Extract the (X, Y) coordinate from the center of the cell holding the provided text.  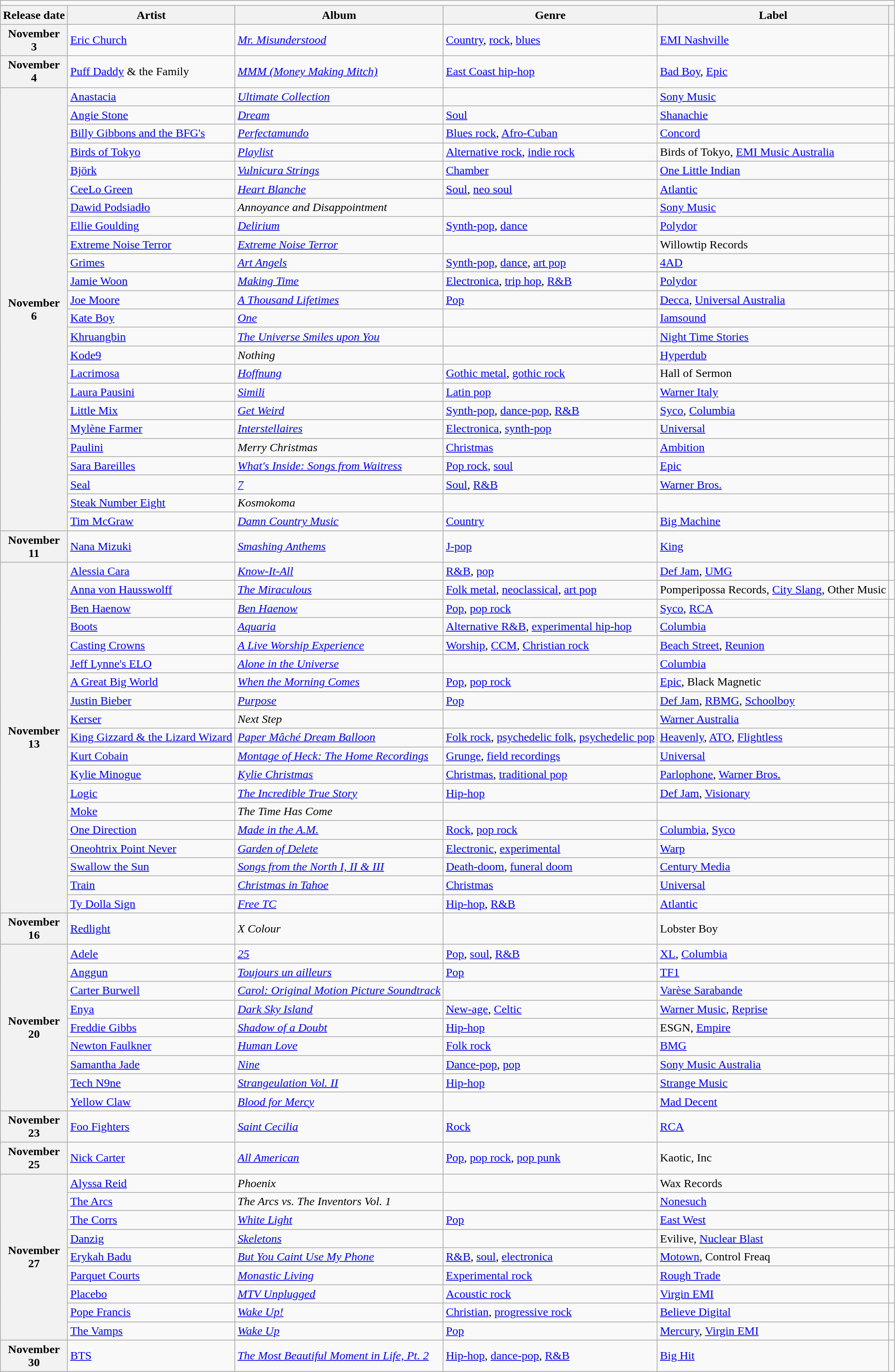
November3 (34, 40)
MMM (Money Making Mitch) (339, 72)
Nine (339, 1064)
Worship, CCM, Christian rock (550, 645)
TF1 (773, 972)
Beach Street, Reunion (773, 645)
Strangeulation Vol. II (339, 1083)
When the Morning Comes (339, 682)
Soul, neo soul (550, 189)
Billy Gibbons and the BFG's (151, 133)
Epic, Black Magnetic (773, 682)
Hip-hop, dance-pop, R&B (550, 1356)
Merry Christmas (339, 447)
November13 (34, 737)
Songs from the North I, II & III (339, 867)
Folk rock, psychedelic folk, psychedelic pop (550, 737)
Nick Carter (151, 1158)
Redlight (151, 929)
ESGN, Empire (773, 1028)
Album (339, 15)
Parlophone, Warner Bros. (773, 774)
Warner Italy (773, 392)
Def Jam, UMG (773, 572)
BTS (151, 1356)
New-age, Celtic (550, 1009)
Get Weird (339, 410)
Lobster Boy (773, 929)
Grunge, field recordings (550, 756)
Annoyance and Disappointment (339, 207)
X Colour (339, 929)
Casting Crowns (151, 645)
Pope Francis (151, 1312)
R&B, soul, electronica (550, 1257)
Samantha Jade (151, 1064)
Country, rock, blues (550, 40)
Pop, pop rock, pop punk (550, 1158)
EMI Nashville (773, 40)
Khruangbin (151, 337)
Ty Dolla Sign (151, 904)
Swallow the Sun (151, 867)
Synth-pop, dance (550, 226)
Believe Digital (773, 1312)
Freddie Gibbs (151, 1028)
Danzig (151, 1239)
November4 (34, 72)
Birds of Tokyo, EMI Music Australia (773, 152)
Def Jam, Visionary (773, 793)
Kerser (151, 719)
Gothic metal, gothic rock (550, 374)
Laura Pausini (151, 392)
Dance-pop, pop (550, 1064)
Warner Bros. (773, 484)
Columbia, Syco (773, 830)
Electronic, experimental (550, 849)
Perfectamundo (339, 133)
Pomperipossa Records, City Slang, Other Music (773, 590)
Damn Country Music (339, 521)
Joe Moore (151, 300)
Björk (151, 170)
Yellow Claw (151, 1101)
Big Machine (773, 521)
Nana Mizuki (151, 546)
King (773, 546)
Puff Daddy & the Family (151, 72)
November11 (34, 546)
Heavenly, ATO, Flightless (773, 737)
Mylène Farmer (151, 429)
Kosmokoma (339, 503)
Synth-pop, dance, art pop (550, 263)
Adele (151, 954)
East West (773, 1220)
One Direction (151, 830)
Hip-hop, R&B (550, 904)
Anastacia (151, 97)
Saint Cecilia (339, 1127)
Night Time Stories (773, 337)
Christmas in Tahoe (339, 885)
Lacrimosa (151, 374)
Motown, Control Freaq (773, 1257)
J-pop (550, 546)
Mercury, Virgin EMI (773, 1331)
Next Step (339, 719)
CeeLo Green (151, 189)
What's Inside: Songs from Waitress (339, 466)
Made in the A.M. (339, 830)
Pop rock, soul (550, 466)
November6 (34, 309)
Syco, RCA (773, 608)
Folk metal, neoclassical, art pop (550, 590)
Synth-pop, dance-pop, R&B (550, 410)
R&B, pop (550, 572)
Electronica, trip hop, R&B (550, 281)
Train (151, 885)
Human Love (339, 1046)
Tech N9ne (151, 1083)
Alyssa Reid (151, 1183)
Country (550, 521)
The Vamps (151, 1331)
Playlist (339, 152)
Soul (550, 115)
Garden of Delete (339, 849)
November27 (34, 1258)
7 (339, 484)
Experimental rock (550, 1275)
November23 (34, 1127)
Genre (550, 15)
The Arcs vs. The Inventors Vol. 1 (339, 1202)
Eric Church (151, 40)
Smashing Anthems (339, 546)
Moke (151, 811)
A Live Worship Experience (339, 645)
A Great Big World (151, 682)
Tim McGraw (151, 521)
Jamie Woon (151, 281)
Simili (339, 392)
Alternative R&B, experimental hip-hop (550, 627)
The Universe Smiles upon You (339, 337)
Kylie Minogue (151, 774)
But You Caint Use My Phone (339, 1257)
Evilive, Nuclear Blast (773, 1239)
Art Angels (339, 263)
Monastic Living (339, 1275)
RCA (773, 1127)
Know-It-All (339, 572)
Kaotic, Inc (773, 1158)
Seal (151, 484)
Carter Burwell (151, 991)
The Arcs (151, 1202)
Ambition (773, 447)
Oneohtrix Point Never (151, 849)
Grimes (151, 263)
Alternative rock, indie rock (550, 152)
Kode9 (151, 355)
Newton Faulkner (151, 1046)
Folk rock (550, 1046)
Nonesuch (773, 1202)
Placebo (151, 1294)
Soul, R&B (550, 484)
Christian, progressive rock (550, 1312)
Warner Music, Reprise (773, 1009)
Hoffnung (339, 374)
Steak Number Eight (151, 503)
Anna von Hausswolff (151, 590)
Skeletons (339, 1239)
Sony Music Australia (773, 1064)
Delirium (339, 226)
Anggun (151, 972)
November16 (34, 929)
Sara Bareilles (151, 466)
Rock (550, 1127)
25 (339, 954)
A Thousand Lifetimes (339, 300)
Virgin EMI (773, 1294)
Rock, pop rock (550, 830)
Mr. Misunderstood (339, 40)
Blood for Mercy (339, 1101)
November25 (34, 1158)
King Gizzard & the Lizard Wizard (151, 737)
Boots (151, 627)
The Corrs (151, 1220)
Erykah Badu (151, 1257)
Wax Records (773, 1183)
Century Media (773, 867)
Logic (151, 793)
BMG (773, 1046)
Interstellaires (339, 429)
Bad Boy, Epic (773, 72)
Blues rock, Afro-Cuban (550, 133)
Rough Trade (773, 1275)
Vulnicura Strings (339, 170)
The Time Has Come (339, 811)
Dark Sky Island (339, 1009)
Angie Stone (151, 115)
The Incredible True Story (339, 793)
Big Hit (773, 1356)
Kylie Christmas (339, 774)
The Most Beautiful Moment in Life, Pt. 2 (339, 1356)
Hall of Sermon (773, 374)
Shanachie (773, 115)
Alone in the Universe (339, 664)
Free TC (339, 904)
Christmas, traditional pop (550, 774)
Iamsound (773, 318)
Purpose (339, 701)
Epic (773, 466)
Artist (151, 15)
East Coast hip-hop (550, 72)
One Little Indian (773, 170)
Death-doom, funeral doom (550, 867)
Varèse Sarabande (773, 991)
November30 (34, 1356)
XL, Columbia (773, 954)
Concord (773, 133)
White Light (339, 1220)
Shadow of a Doubt (339, 1028)
Carol: Original Motion Picture Soundtrack (339, 991)
Ultimate Collection (339, 97)
Birds of Tokyo (151, 152)
Willowtip Records (773, 244)
Chamber (550, 170)
Heart Blanche (339, 189)
Hyperdub (773, 355)
November20 (34, 1028)
Alessia Cara (151, 572)
One (339, 318)
Strange Music (773, 1083)
Montage of Heck: The Home Recordings (339, 756)
Parquet Courts (151, 1275)
Kate Boy (151, 318)
MTV Unplugged (339, 1294)
Phoenix (339, 1183)
Kurt Cobain (151, 756)
Paper Mâché Dream Balloon (339, 737)
Pop, soul, R&B (550, 954)
Jeff Lynne's ELO (151, 664)
Justin Bieber (151, 701)
All American (339, 1158)
Latin pop (550, 392)
Electronica, synth-pop (550, 429)
Enya (151, 1009)
Label (773, 15)
Toujours un ailleurs (339, 972)
Ellie Goulding (151, 226)
Warp (773, 849)
Mad Decent (773, 1101)
Wake Up (339, 1331)
Warner Australia (773, 719)
Acoustic rock (550, 1294)
Paulini (151, 447)
Dream (339, 115)
Wake Up! (339, 1312)
Def Jam, RBMG, Schoolboy (773, 701)
The Miraculous (339, 590)
Dawid Podsiadło (151, 207)
Nothing (339, 355)
Making Time (339, 281)
4AD (773, 263)
Release date (34, 15)
Aquaria (339, 627)
Syco, Columbia (773, 410)
Little Mix (151, 410)
Decca, Universal Australia (773, 300)
Foo Fighters (151, 1127)
